Locate the cell with the specified text and output its (x, y) center coordinate. 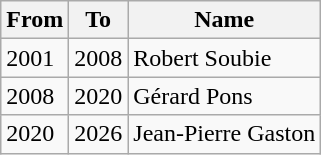
Name (224, 20)
2026 (98, 134)
Jean-Pierre Gaston (224, 134)
To (98, 20)
Robert Soubie (224, 58)
From (35, 20)
2001 (35, 58)
Gérard Pons (224, 96)
